Locate the cell with the specified text and output its [x, y] center coordinate. 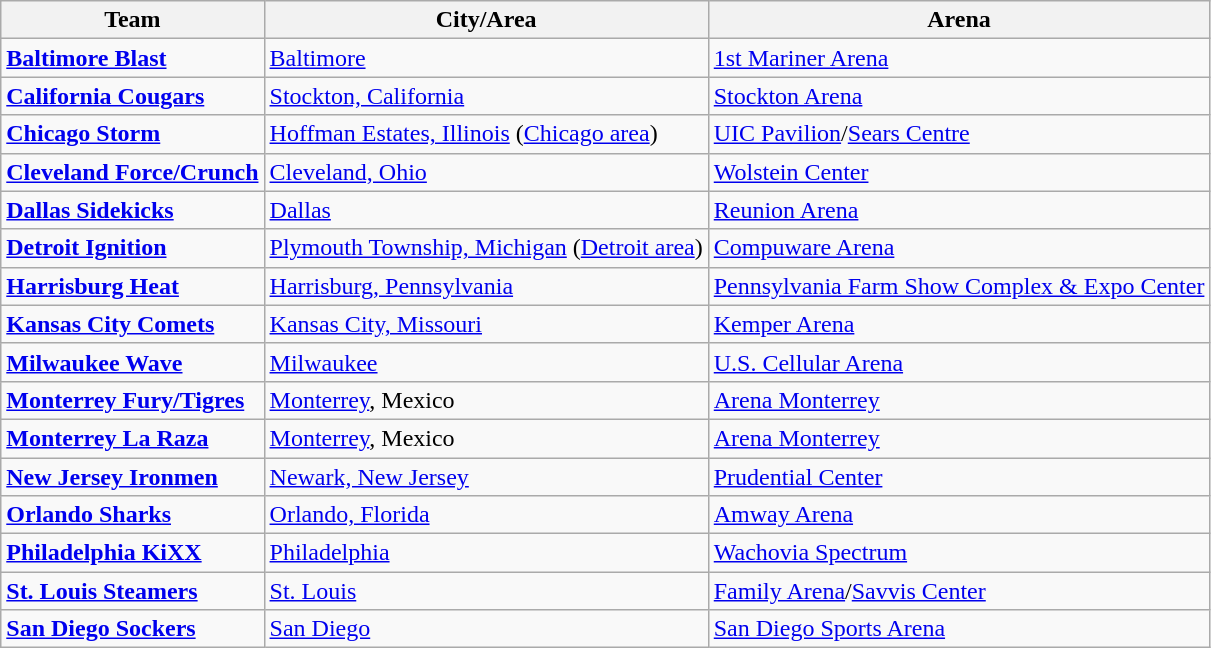
Chicago Storm [132, 134]
Philadelphia KiXX [132, 553]
Orlando, Florida [486, 515]
Amway Arena [959, 515]
UIC Pavilion/Sears Centre [959, 134]
City/Area [486, 20]
San Diego Sockers [132, 629]
1st Mariner Arena [959, 58]
Kansas City Comets [132, 324]
Cleveland Force/Crunch [132, 172]
Detroit Ignition [132, 248]
Dallas [486, 210]
Philadelphia [486, 553]
Stockton Arena [959, 96]
Orlando Sharks [132, 515]
Reunion Arena [959, 210]
St. Louis Steamers [132, 591]
Monterrey Fury/Tigres [132, 400]
Dallas Sidekicks [132, 210]
Newark, New Jersey [486, 477]
Plymouth Township, Michigan (Detroit area) [486, 248]
St. Louis [486, 591]
Wolstein Center [959, 172]
Kemper Arena [959, 324]
California Cougars [132, 96]
Pennsylvania Farm Show Complex & Expo Center [959, 286]
Arena [959, 20]
Baltimore [486, 58]
Stockton, California [486, 96]
Milwaukee Wave [132, 362]
Kansas City, Missouri [486, 324]
Wachovia Spectrum [959, 553]
Hoffman Estates, Illinois (Chicago area) [486, 134]
Baltimore Blast [132, 58]
Harrisburg, Pennsylvania [486, 286]
Harrisburg Heat [132, 286]
U.S. Cellular Arena [959, 362]
Cleveland, Ohio [486, 172]
San Diego [486, 629]
Prudential Center [959, 477]
Monterrey La Raza [132, 438]
Compuware Arena [959, 248]
Team [132, 20]
Milwaukee [486, 362]
Family Arena/Savvis Center [959, 591]
New Jersey Ironmen [132, 477]
San Diego Sports Arena [959, 629]
